Output the [x, y] coordinate of the center of the cell containing the given text.  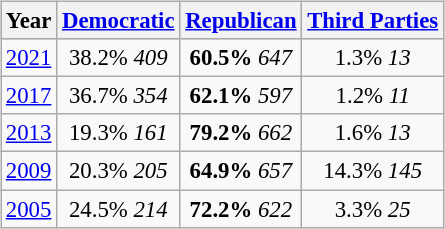
2021 [29, 58]
Year [29, 21]
2009 [29, 171]
72.2% 622 [241, 209]
24.5% 214 [118, 209]
Republican [241, 21]
19.3% 161 [118, 133]
3.3% 25 [373, 209]
2017 [29, 96]
2005 [29, 209]
1.3% 13 [373, 58]
60.5% 647 [241, 58]
1.6% 13 [373, 133]
20.3% 205 [118, 171]
Democratic [118, 21]
36.7% 354 [118, 96]
38.2% 409 [118, 58]
79.2% 662 [241, 133]
64.9% 657 [241, 171]
2013 [29, 133]
1.2% 11 [373, 96]
14.3% 145 [373, 171]
62.1% 597 [241, 96]
Third Parties [373, 21]
